Pinpoint the cell where the given text exists, returning its [x, y] midpoint coordinate. 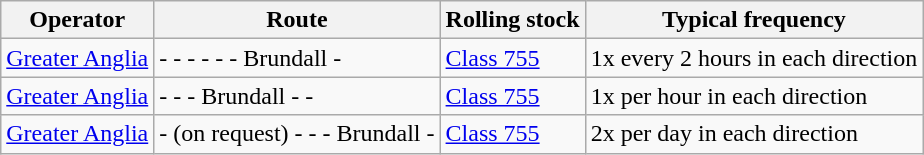
Typical frequency [754, 20]
1x every 2 hours in each direction [754, 58]
- (on request) - - - Brundall - [297, 134]
- - - Brundall - - [297, 96]
- - - - - - Brundall - [297, 58]
Operator [78, 20]
Route [297, 20]
2x per day in each direction [754, 134]
1x per hour in each direction [754, 96]
Rolling stock [512, 20]
